Pinpoint the cell where the given text exists, returning its [x, y] midpoint coordinate. 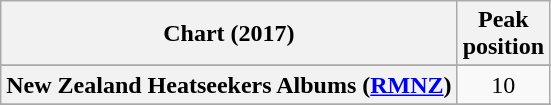
Peak position [503, 34]
New Zealand Heatseekers Albums (RMNZ) [229, 85]
Chart (2017) [229, 34]
10 [503, 85]
